Find where the given text appears and provide that cell's center as [x, y] coordinate. 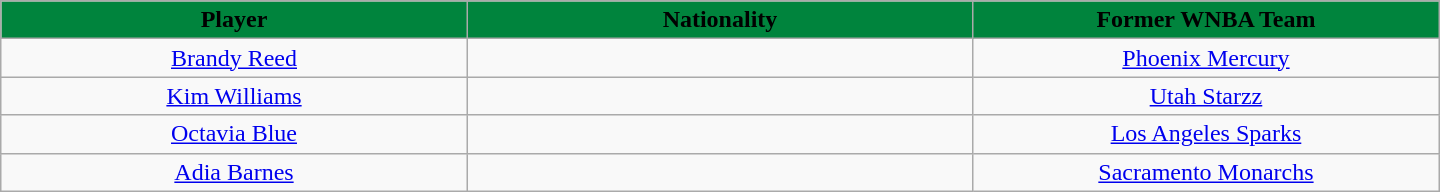
Adia Barnes [234, 172]
Sacramento Monarchs [1206, 172]
Phoenix Mercury [1206, 58]
Octavia Blue [234, 134]
Brandy Reed [234, 58]
Player [234, 20]
Utah Starzz [1206, 96]
Nationality [720, 20]
Former WNBA Team [1206, 20]
Los Angeles Sparks [1206, 134]
Kim Williams [234, 96]
